Determine the (X, Y) coordinate at the center of the cell enclosing the given text.  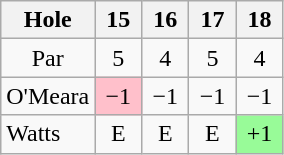
15 (118, 20)
Hole (48, 20)
+1 (260, 134)
Watts (48, 134)
17 (212, 20)
18 (260, 20)
Par (48, 58)
16 (166, 20)
O'Meara (48, 96)
